Locate the cell with the specified text and output its (x, y) center coordinate. 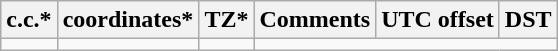
coordinates* (128, 20)
c.c.* (29, 20)
DST (528, 20)
TZ* (226, 20)
Comments (315, 20)
UTC offset (438, 20)
